Capture the cell that displays the provided text and extract its [X, Y] central coordinate. 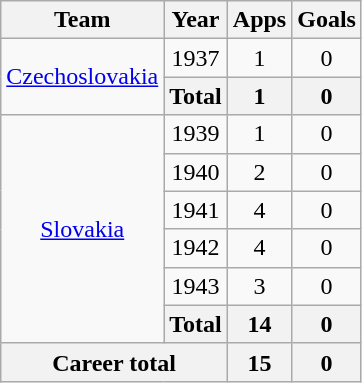
1942 [196, 248]
1940 [196, 172]
14 [259, 324]
Apps [259, 20]
15 [259, 362]
1943 [196, 286]
Czechoslovakia [82, 77]
1937 [196, 58]
1939 [196, 134]
2 [259, 172]
Team [82, 20]
Goals [327, 20]
Slovakia [82, 229]
Career total [114, 362]
1941 [196, 210]
3 [259, 286]
Year [196, 20]
